Provide the (X, Y) coordinate of the cell's center where the given text is located.  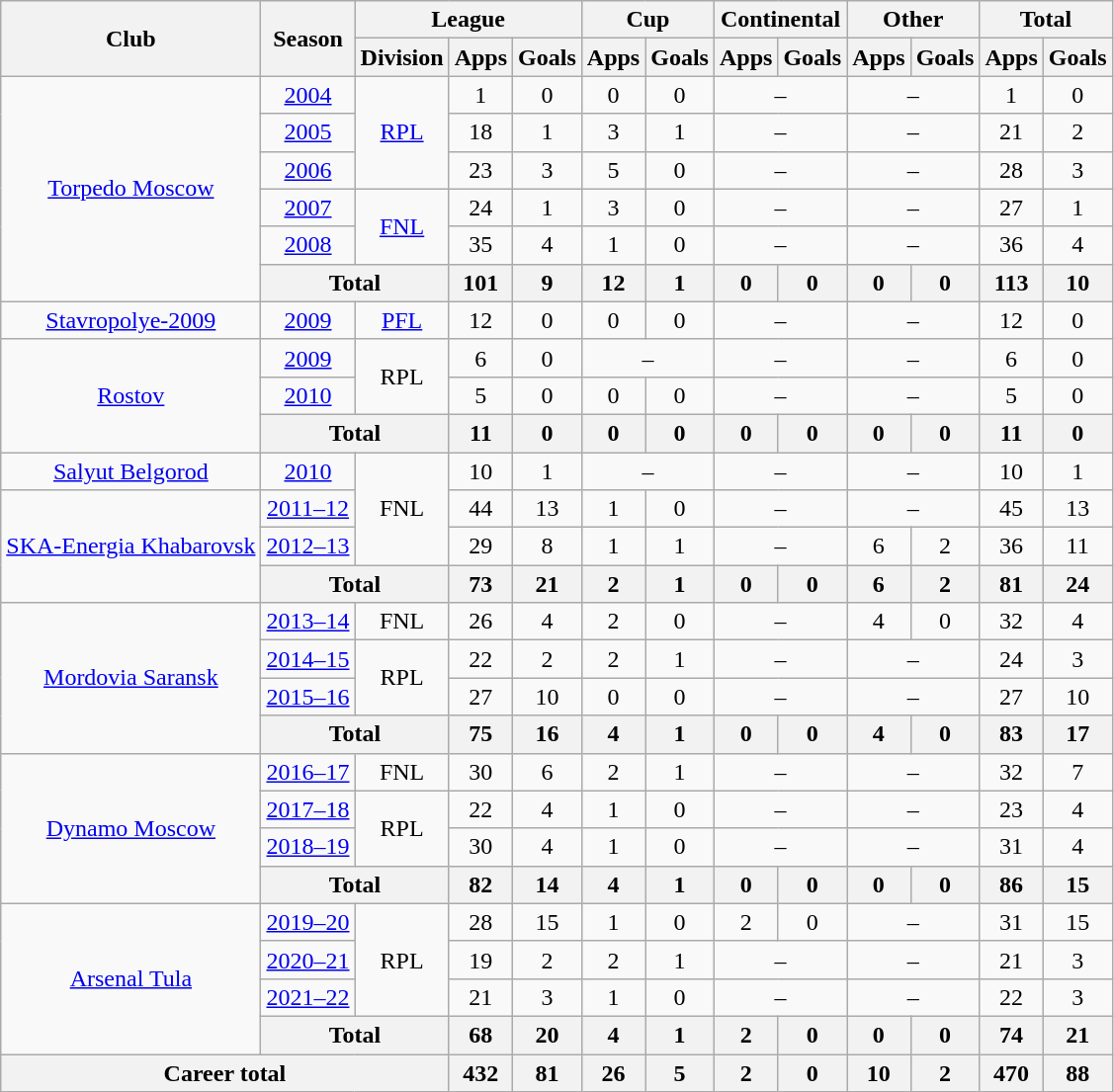
17 (1077, 734)
82 (480, 884)
470 (1011, 1072)
45 (1011, 509)
2015–16 (308, 697)
Torpedo Moscow (130, 189)
16 (548, 734)
2013–14 (308, 622)
League (469, 20)
18 (480, 132)
2021–22 (308, 997)
PFL (401, 320)
Cup (647, 20)
8 (548, 546)
75 (480, 734)
2005 (308, 132)
2011–12 (308, 509)
74 (1011, 1035)
2016–17 (308, 772)
Mordovia Saransk (130, 678)
29 (480, 546)
68 (480, 1035)
101 (480, 283)
Continental (780, 20)
Stavropolye-2009 (130, 320)
Club (130, 39)
2020–21 (308, 960)
2012–13 (308, 546)
2004 (308, 95)
2017–18 (308, 809)
Arsenal Tula (130, 978)
19 (480, 960)
73 (480, 584)
20 (548, 1035)
35 (480, 245)
2018–19 (308, 847)
432 (480, 1072)
2007 (308, 208)
113 (1011, 283)
SKA-Energia Khabarovsk (130, 546)
2014–15 (308, 659)
2019–20 (308, 922)
Division (401, 57)
Salyut Belgorod (130, 471)
Career total (225, 1072)
2008 (308, 245)
Dynamo Moscow (130, 828)
Rostov (130, 395)
86 (1011, 884)
Other (913, 20)
2006 (308, 170)
88 (1077, 1072)
Season (308, 39)
83 (1011, 734)
7 (1077, 772)
14 (548, 884)
44 (480, 509)
9 (548, 283)
